From the cell containing the given text, extract its center point as [x, y] coordinate. 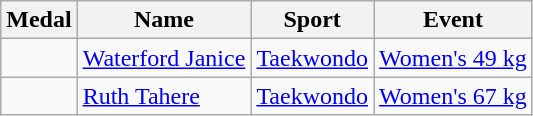
Sport [312, 20]
Ruth Tahere [164, 96]
Medal [39, 20]
Women's 49 kg [454, 58]
Event [454, 20]
Name [164, 20]
Waterford Janice [164, 58]
Women's 67 kg [454, 96]
